Capture the cell that displays the provided text and extract its (x, y) central coordinate. 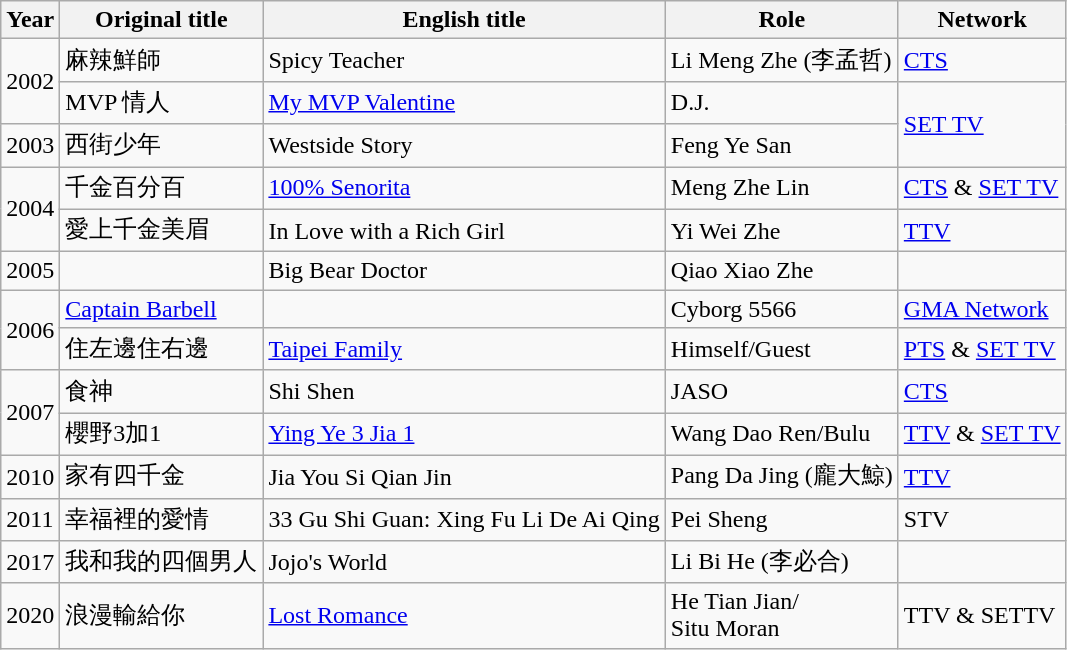
MVP 情人 (162, 102)
2003 (30, 146)
麻辣鮮師 (162, 60)
Pang Da Jing (龐大鯨) (782, 476)
2017 (30, 562)
PTS & SET TV (982, 350)
2004 (30, 208)
CTS & SET TV (982, 188)
Big Bear Doctor (464, 271)
Spicy Teacher (464, 60)
TTV & SET TV (982, 434)
Himself/Guest (782, 350)
2006 (30, 330)
100% Senorita (464, 188)
Cyborg 5566 (782, 309)
GMA Network (982, 309)
食神 (162, 392)
Role (782, 20)
櫻野3加1 (162, 434)
幸福裡的愛情 (162, 520)
Taipei Family (464, 350)
Jojo's World (464, 562)
Li Bi He (李必合) (782, 562)
家有四千金 (162, 476)
愛上千金美眉 (162, 230)
我和我的四個男人 (162, 562)
2020 (30, 616)
Westside Story (464, 146)
Shi Shen (464, 392)
Captain Barbell (162, 309)
Li Meng Zhe (李孟哲) (782, 60)
西街少年 (162, 146)
Feng Ye San (782, 146)
He Tian Jian/Situ Moran (782, 616)
D.J. (782, 102)
Pei Sheng (782, 520)
2007 (30, 412)
2002 (30, 82)
Qiao Xiao Zhe (782, 271)
浪漫輸給你 (162, 616)
2010 (30, 476)
33 Gu Shi Guan: Xing Fu Li De Ai Qing (464, 520)
TTV & SETTV (982, 616)
住左邊住右邊 (162, 350)
SET TV (982, 124)
STV (982, 520)
My MVP Valentine (464, 102)
In Love with a Rich Girl (464, 230)
2011 (30, 520)
千金百分百 (162, 188)
Original title (162, 20)
Meng Zhe Lin (782, 188)
Jia You Si Qian Jin (464, 476)
Network (982, 20)
Yi Wei Zhe (782, 230)
English title (464, 20)
JASO (782, 392)
2005 (30, 271)
Wang Dao Ren/Bulu (782, 434)
Ying Ye 3 Jia 1 (464, 434)
Year (30, 20)
Lost Romance (464, 616)
